For the text-containing cell, return its midpoint in [x, y] coordinate format. 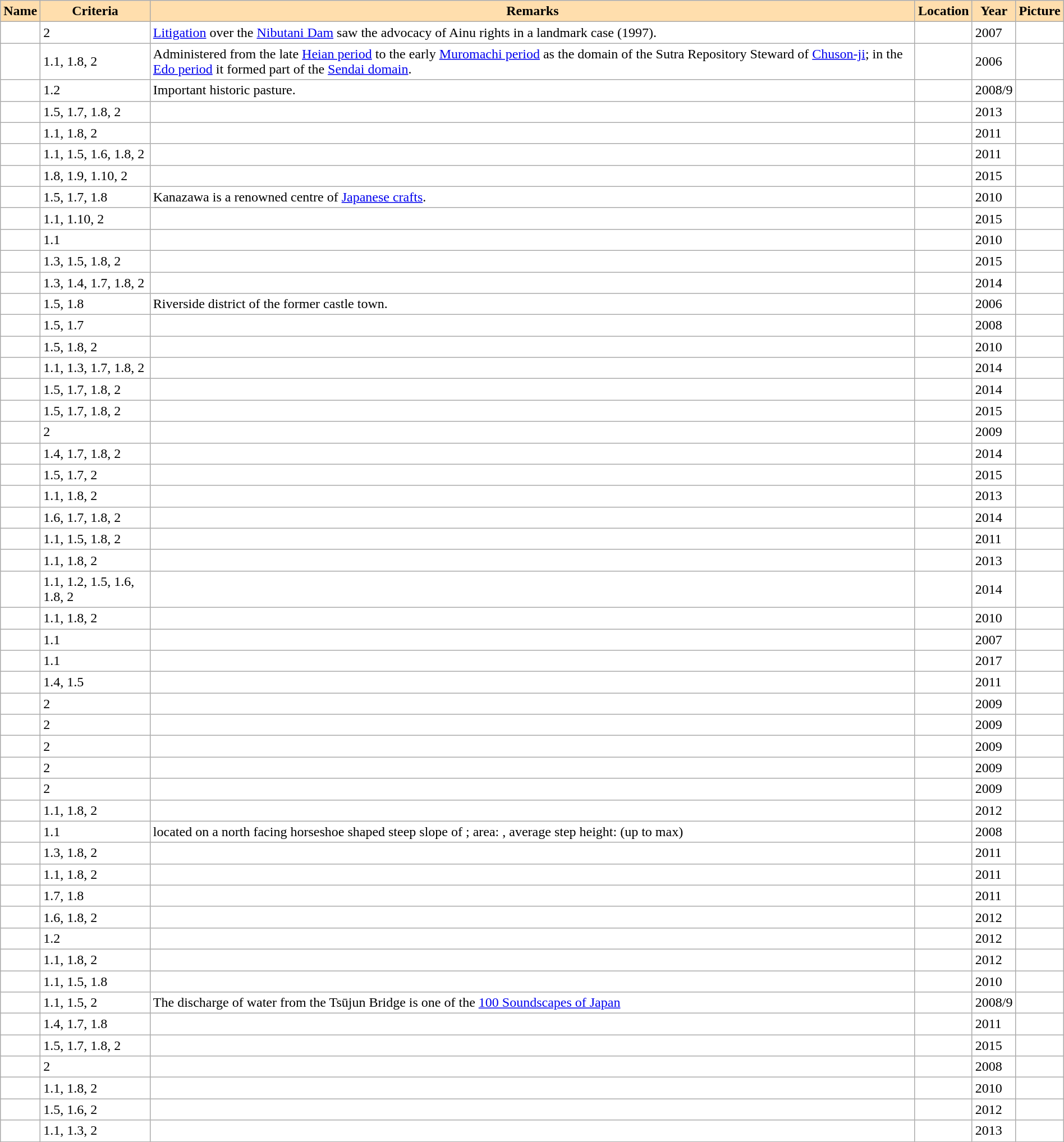
1.3, 1.4, 1.7, 1.8, 2 [95, 282]
Riverside district of the former castle town. [532, 304]
1.1, 1.10, 2 [95, 218]
1.6, 1.7, 1.8, 2 [95, 517]
1.1, 1.3, 2 [95, 1131]
Picture [1039, 11]
1.5, 1.7 [95, 325]
1.4, 1.5 [95, 682]
1.1, 1.3, 1.7, 1.8, 2 [95, 368]
1.4, 1.7, 1.8 [95, 1024]
1.5, 1.8, 2 [95, 347]
Kanazawa is a renowned centre of Japanese crafts. [532, 197]
1.5, 1.8 [95, 304]
1.3, 1.8, 2 [95, 853]
The discharge of water from the Tsūjun Bridge is one of the 100 Soundscapes of Japan [532, 1003]
Important historic pasture. [532, 90]
Litigation over the Nibutani Dam saw the advocacy of Ainu rights in a landmark case (1997). [532, 33]
1.6, 1.8, 2 [95, 917]
1.3, 1.5, 1.8, 2 [95, 261]
1.8, 1.9, 1.10, 2 [95, 176]
located on a north facing horseshoe shaped steep slope of ; area: , average step height: (up to max) [532, 832]
1.1, 1.2, 1.5, 1.6, 1.8, 2 [95, 589]
1.1, 1.5, 1.6, 1.8, 2 [95, 154]
1.5, 1.6, 2 [95, 1109]
1.7, 1.8 [95, 896]
1.1, 1.5, 2 [95, 1003]
Criteria [95, 11]
Year [994, 11]
Location [943, 11]
Name [20, 11]
1.1, 1.5, 1.8 [95, 982]
Remarks [532, 11]
1.5, 1.7, 2 [95, 475]
2017 [994, 661]
1.4, 1.7, 1.8, 2 [95, 453]
1.1, 1.5, 1.8, 2 [95, 539]
1.5, 1.7, 1.8 [95, 197]
